Extract the (x, y) coordinate from the center of the cell holding the provided text.  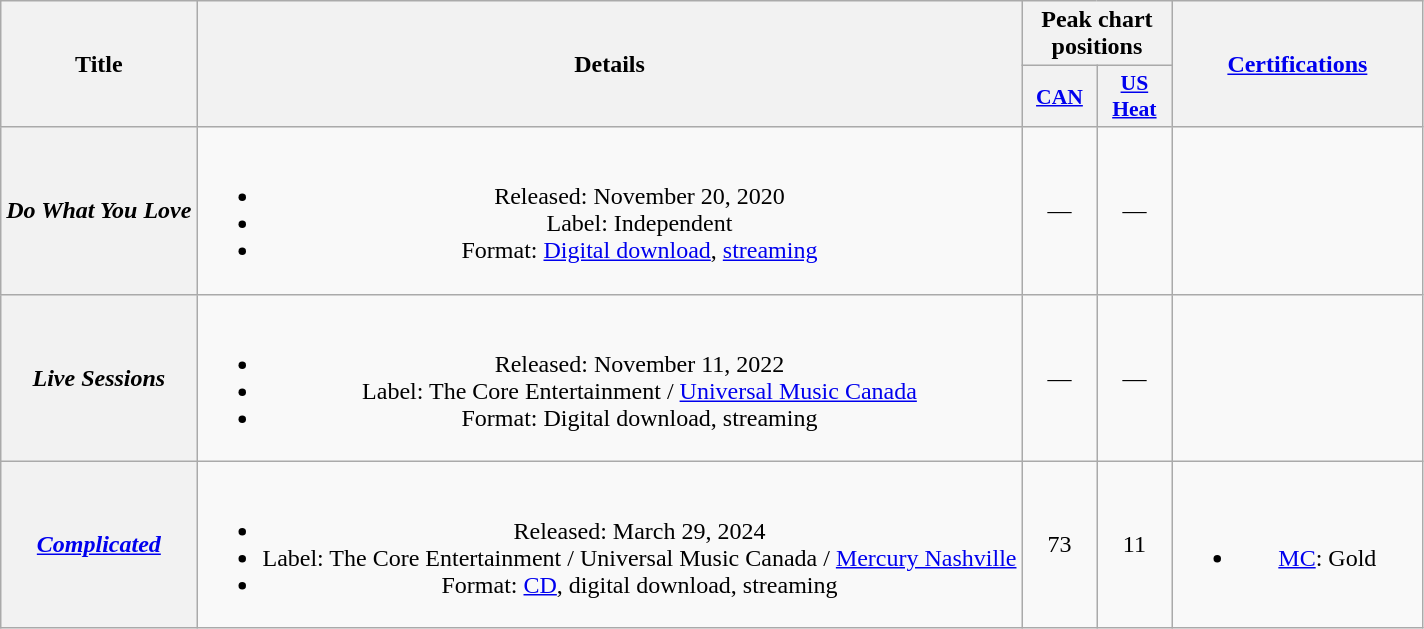
Do What You Love (99, 210)
73 (1060, 544)
Peak chart positions (1097, 34)
MC: Gold (1298, 544)
Released: November 20, 2020Label: IndependentFormat: Digital download, streaming (610, 210)
Released: November 11, 2022Label: The Core Entertainment / Universal Music CanadaFormat: Digital download, streaming (610, 378)
CAN (1060, 96)
Details (610, 64)
Title (99, 64)
Live Sessions (99, 378)
Certifications (1298, 64)
Released: March 29, 2024Label: The Core Entertainment / Universal Music Canada / Mercury NashvilleFormat: CD, digital download, streaming (610, 544)
Complicated (99, 544)
US Heat (1134, 96)
11 (1134, 544)
